For the text-containing cell, return its midpoint in [X, Y] coordinate format. 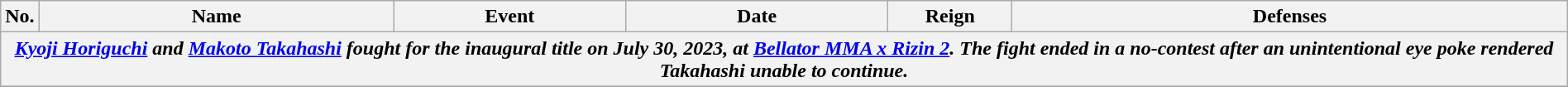
Defenses [1290, 17]
Event [509, 17]
Reign [950, 17]
Date [756, 17]
No. [20, 17]
Name [217, 17]
